Output the [X, Y] coordinate of the center of the cell containing the given text.  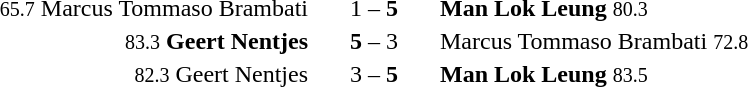
5 – 3 [374, 41]
